For the text-containing cell, return its midpoint in [x, y] coordinate format. 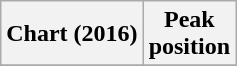
Peakposition [189, 34]
Chart (2016) [72, 34]
